Detect which cell encompasses the target text, then output its (x, y) center coordinate. 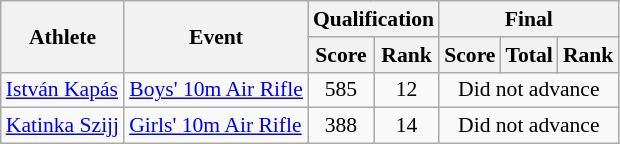
Girls' 10m Air Rifle (216, 126)
Katinka Szijj (62, 126)
585 (341, 90)
14 (406, 126)
Boys' 10m Air Rifle (216, 90)
István Kapás (62, 90)
Event (216, 36)
Total (528, 55)
Final (528, 19)
388 (341, 126)
12 (406, 90)
Qualification (374, 19)
Athlete (62, 36)
